Identify which cell holds the provided text, then report its (x, y) central coordinate. 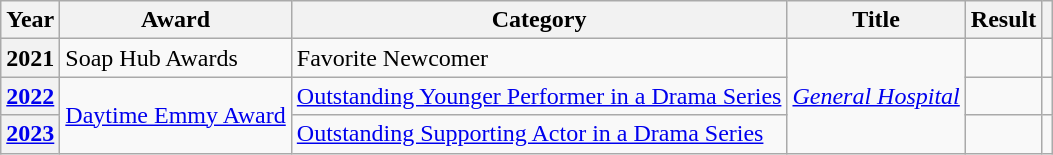
Outstanding Younger Performer in a Drama Series (539, 96)
2023 (30, 134)
Result (1003, 20)
General Hospital (876, 96)
Outstanding Supporting Actor in a Drama Series (539, 134)
Favorite Newcomer (539, 58)
Soap Hub Awards (176, 58)
Daytime Emmy Award (176, 115)
Category (539, 20)
Title (876, 20)
2022 (30, 96)
Award (176, 20)
2021 (30, 58)
Year (30, 20)
